Determine the [X, Y] coordinate at the center of the cell enclosing the given text.  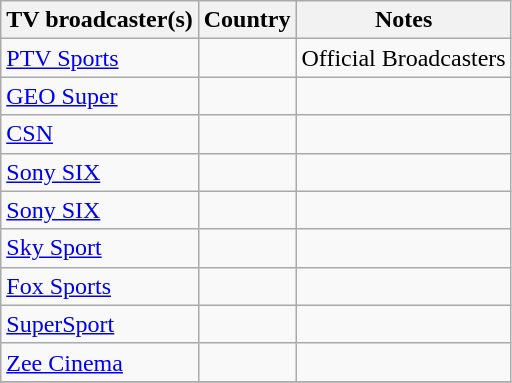
SuperSport [100, 324]
Official Broadcasters [404, 58]
Country [247, 20]
Notes [404, 20]
Sky Sport [100, 248]
TV broadcaster(s) [100, 20]
CSN [100, 134]
Fox Sports [100, 286]
Zee Cinema [100, 362]
PTV Sports [100, 58]
GEO Super [100, 96]
